Capture the cell that displays the provided text and extract its (X, Y) central coordinate. 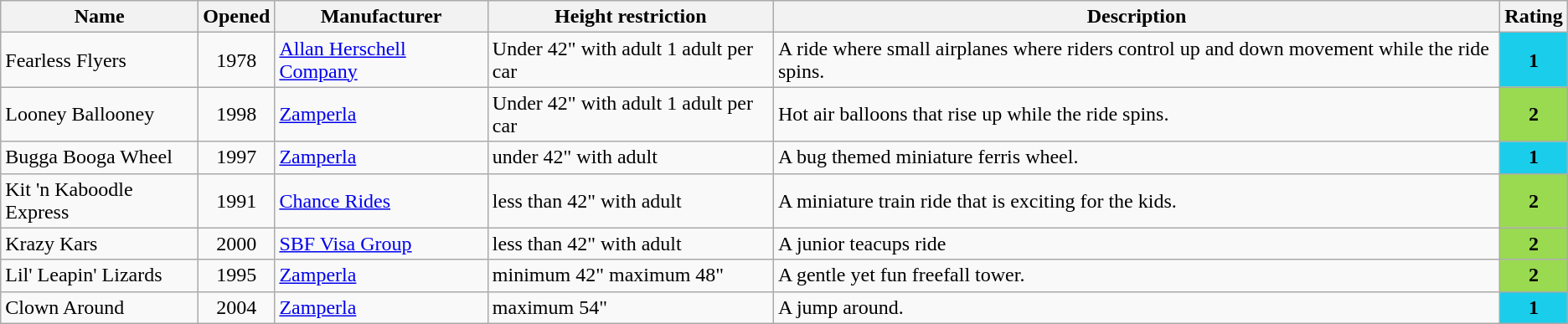
A gentle yet fun freefall tower. (1136, 275)
Kit 'n Kaboodle Express (100, 201)
Rating (1534, 17)
Name (100, 17)
Fearless Flyers (100, 60)
Looney Ballooney (100, 114)
Height restriction (630, 17)
SBF Visa Group (381, 244)
1978 (236, 60)
Bugga Booga Wheel (100, 157)
A bug themed miniature ferris wheel. (1136, 157)
A junior teacups ride (1136, 244)
Clown Around (100, 307)
Hot air balloons that rise up while the ride spins. (1136, 114)
Chance Rides (381, 201)
2004 (236, 307)
Krazy Kars (100, 244)
Lil' Leapin' Lizards (100, 275)
A miniature train ride that is exciting for the kids. (1136, 201)
A ride where small airplanes where riders control up and down movement while the ride spins. (1136, 60)
1998 (236, 114)
Opened (236, 17)
maximum 54" (630, 307)
2000 (236, 244)
A jump around. (1136, 307)
Description (1136, 17)
Manufacturer (381, 17)
1995 (236, 275)
1991 (236, 201)
minimum 42" maximum 48" (630, 275)
1997 (236, 157)
Allan Herschell Company (381, 60)
under 42" with adult (630, 157)
